Return the [x, y] coordinate for the center point of the cell that contains the specified text.  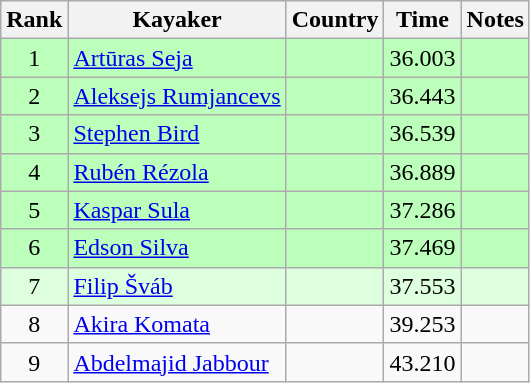
Stephen Bird [177, 134]
Akira Komata [177, 324]
Country [335, 20]
37.553 [422, 286]
2 [34, 96]
9 [34, 362]
36.003 [422, 58]
Time [422, 20]
43.210 [422, 362]
Abdelmajid Jabbour [177, 362]
37.469 [422, 248]
Aleksejs Rumjancevs [177, 96]
Edson Silva [177, 248]
Filip Šváb [177, 286]
8 [34, 324]
Kayaker [177, 20]
3 [34, 134]
Rubén Rézola [177, 172]
Artūras Seja [177, 58]
6 [34, 248]
Rank [34, 20]
37.286 [422, 210]
7 [34, 286]
Kaspar Sula [177, 210]
1 [34, 58]
36.539 [422, 134]
5 [34, 210]
Notes [495, 20]
36.889 [422, 172]
39.253 [422, 324]
4 [34, 172]
36.443 [422, 96]
